Extract the [X, Y] coordinate from the center of the cell holding the provided text.  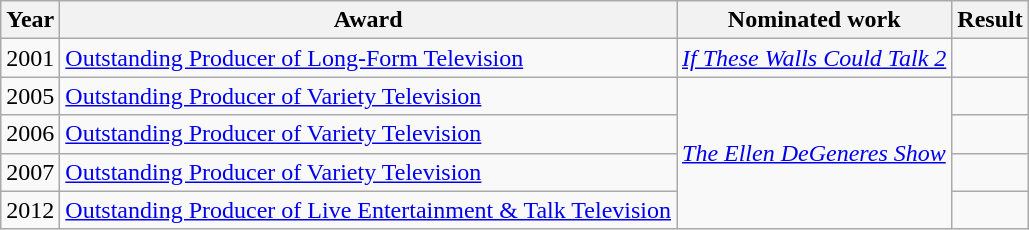
Result [990, 20]
2012 [30, 210]
2001 [30, 58]
Year [30, 20]
Outstanding Producer of Live Entertainment & Talk Television [368, 210]
Award [368, 20]
If These Walls Could Talk 2 [814, 58]
2007 [30, 172]
The Ellen DeGeneres Show [814, 153]
2006 [30, 134]
Nominated work [814, 20]
2005 [30, 96]
Outstanding Producer of Long-Form Television [368, 58]
